Locate the cell with the specified text and output its [X, Y] center coordinate. 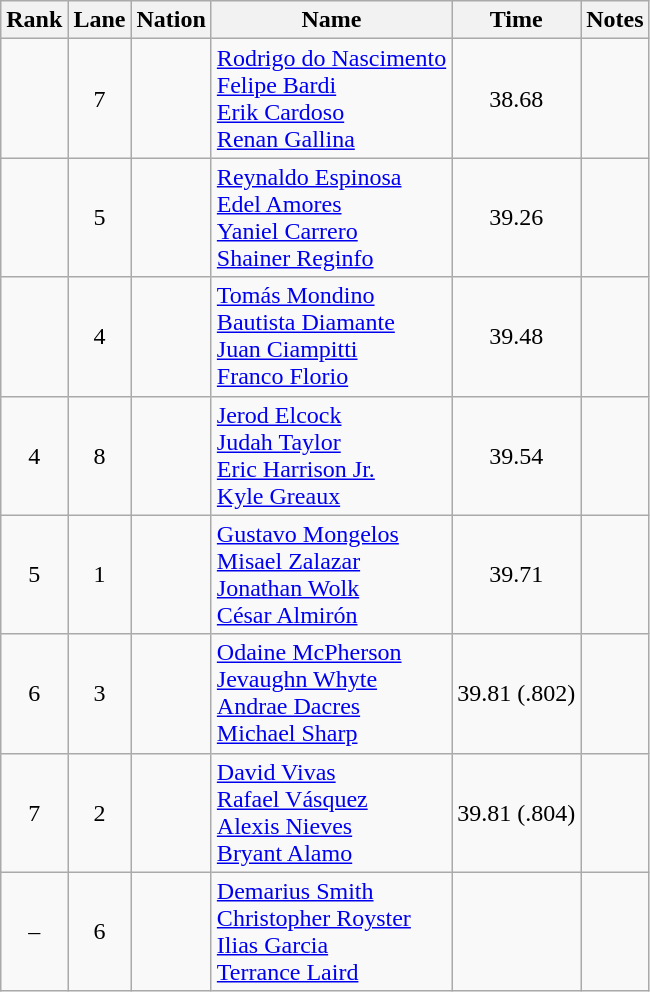
39.26 [516, 218]
39.71 [516, 574]
39.48 [516, 336]
– [34, 932]
Demarius Smith Christopher RoysterIlias Garcia Terrance Laird [331, 932]
8 [100, 456]
Time [516, 20]
39.81 (.802) [516, 694]
39.81 (.804) [516, 812]
Lane [100, 20]
Jerod Elcock Judah Taylor Eric Harrison Jr. Kyle Greaux [331, 456]
2 [100, 812]
39.54 [516, 456]
Nation [171, 20]
Odaine McPherson Jevaughn WhyteAndrae Dacres Michael Sharp [331, 694]
Name [331, 20]
Notes [615, 20]
Rank [34, 20]
Rodrigo do NascimentoFelipe Bardi Erik CardosoRenan Gallina [331, 98]
Tomás Mondino Bautista Diamante Juan CiampittiFranco Florio [331, 336]
David Vivas Rafael VásquezAlexis Nieves Bryant Alamo [331, 812]
Reynaldo EspinosaEdel Amores Yaniel Carrero Shainer Reginfo [331, 218]
3 [100, 694]
Gustavo MongelosMisael ZalazarJonathan Wolk César Almirón [331, 574]
1 [100, 574]
38.68 [516, 98]
